Return the (X, Y) coordinate for the center point of the cell that contains the specified text.  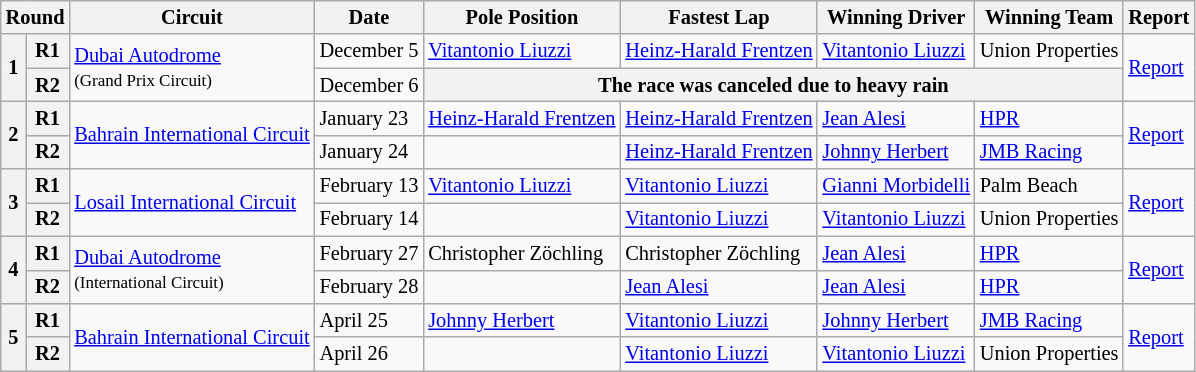
Palm Beach (1049, 186)
Circuit (192, 17)
Pole Position (522, 17)
2 (14, 134)
February 13 (370, 186)
January 23 (370, 118)
The race was canceled due to heavy rain (773, 85)
December 6 (370, 85)
Losail International Circuit (192, 202)
1 (14, 68)
April 25 (370, 320)
Round (36, 17)
Dubai Autodrome(International Circuit) (192, 270)
February 27 (370, 253)
April 26 (370, 354)
January 24 (370, 152)
February 28 (370, 287)
Gianni Morbidelli (896, 186)
February 14 (370, 219)
Date (370, 17)
Fastest Lap (718, 17)
December 5 (370, 51)
Winning Driver (896, 17)
4 (14, 270)
3 (14, 202)
Dubai Autodrome(Grand Prix Circuit) (192, 68)
Winning Team (1049, 17)
5 (14, 336)
